Output the (X, Y) coordinate of the center of the cell containing the given text.  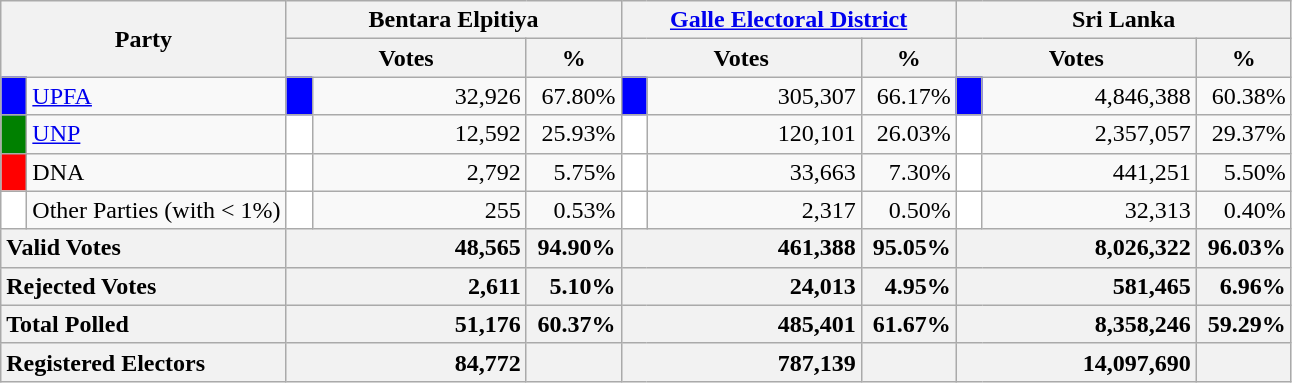
14,097,690 (1076, 362)
Bentara Elpitiya (454, 20)
255 (419, 210)
Other Parties (with < 1%) (156, 210)
2,611 (406, 286)
UPFA (156, 96)
59.29% (1244, 324)
25.93% (574, 134)
2,357,057 (1089, 134)
Registered Electors (144, 362)
0.40% (1244, 210)
32,926 (419, 96)
60.37% (574, 324)
96.03% (1244, 248)
4.95% (908, 286)
485,401 (741, 324)
2,317 (754, 210)
24,013 (741, 286)
Galle Electoral District (788, 20)
12,592 (419, 134)
Sri Lanka (1124, 20)
4,846,388 (1089, 96)
7.30% (908, 172)
DNA (156, 172)
8,026,322 (1076, 248)
461,388 (741, 248)
5.10% (574, 286)
120,101 (754, 134)
Total Polled (144, 324)
84,772 (406, 362)
0.53% (574, 210)
61.67% (908, 324)
0.50% (908, 210)
441,251 (1089, 172)
67.80% (574, 96)
2,792 (419, 172)
UNP (156, 134)
94.90% (574, 248)
33,663 (754, 172)
6.96% (1244, 286)
8,358,246 (1076, 324)
29.37% (1244, 134)
305,307 (754, 96)
26.03% (908, 134)
48,565 (406, 248)
51,176 (406, 324)
5.50% (1244, 172)
581,465 (1076, 286)
95.05% (908, 248)
787,139 (741, 362)
60.38% (1244, 96)
5.75% (574, 172)
32,313 (1089, 210)
66.17% (908, 96)
Rejected Votes (144, 286)
Valid Votes (144, 248)
Party (144, 39)
